Return the (x, y) coordinate for the center point of the cell that contains the specified text.  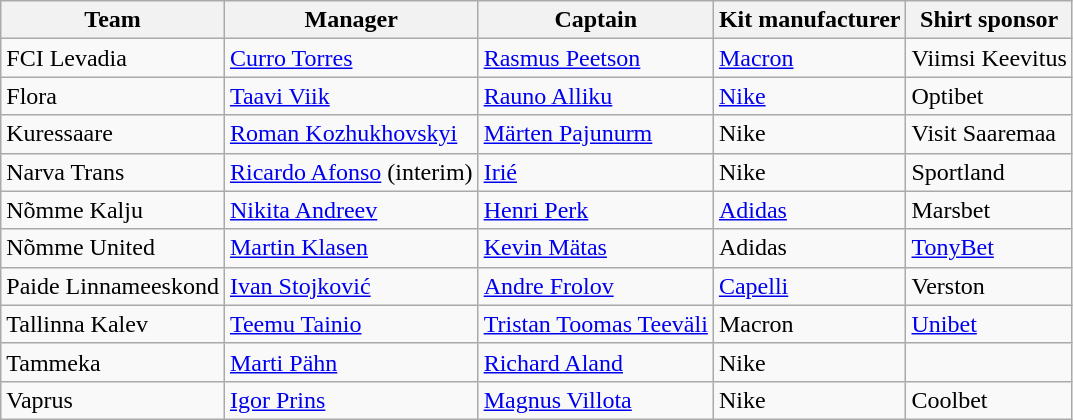
Optibet (989, 96)
Nõmme United (113, 248)
Ricardo Afonso (interim) (351, 172)
FCI Levadia (113, 58)
Richard Aland (596, 362)
Unibet (989, 324)
Narva Trans (113, 172)
Capelli (810, 286)
Tristan Toomas Teeväli (596, 324)
Henri Perk (596, 210)
Igor Prins (351, 400)
Roman Kozhukhovskyi (351, 134)
Marsbet (989, 210)
Paide Linnameeskond (113, 286)
Teemu Tainio (351, 324)
Taavi Viik (351, 96)
Irié (596, 172)
Viimsi Keevitus (989, 58)
Verston (989, 286)
Martin Klasen (351, 248)
Curro Torres (351, 58)
Nikita Andreev (351, 210)
Visit Saaremaa (989, 134)
Nõmme Kalju (113, 210)
Kit manufacturer (810, 20)
Shirt sponsor (989, 20)
Vaprus (113, 400)
Andre Frolov (596, 286)
Magnus Villota (596, 400)
Ivan Stojković (351, 286)
Manager (351, 20)
Rasmus Peetson (596, 58)
TonyBet (989, 248)
Captain (596, 20)
Märten Pajunurm (596, 134)
Flora (113, 96)
Coolbet (989, 400)
Kuressaare (113, 134)
Sportland (989, 172)
Kevin Mätas (596, 248)
Rauno Alliku (596, 96)
Marti Pähn (351, 362)
Team (113, 20)
Tammeka (113, 362)
Tallinna Kalev (113, 324)
